Find where the given text appears and provide that cell's center as [X, Y] coordinate. 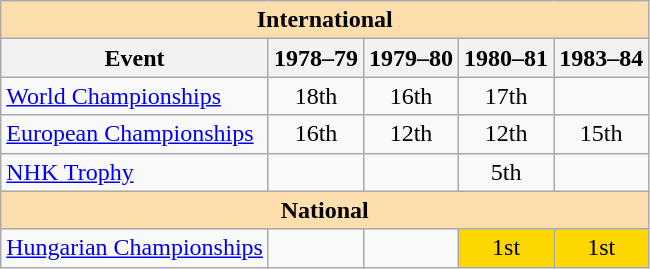
World Championships [135, 96]
1983–84 [602, 58]
National [325, 210]
18th [316, 96]
1978–79 [316, 58]
Hungarian Championships [135, 248]
1979–80 [412, 58]
17th [506, 96]
Event [135, 58]
NHK Trophy [135, 172]
European Championships [135, 134]
15th [602, 134]
5th [506, 172]
1980–81 [506, 58]
International [325, 20]
